From the cell containing the given text, extract its center point as (x, y) coordinate. 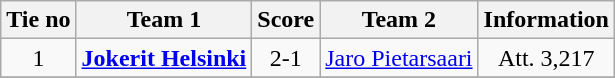
Team 1 (164, 20)
Jokerit Helsinki (164, 58)
1 (38, 58)
Information (546, 20)
Tie no (38, 20)
Score (286, 20)
Jaro Pietarsaari (399, 58)
Att. 3,217 (546, 58)
Team 2 (399, 20)
2-1 (286, 58)
